Extract the (x, y) coordinate from the center of the cell holding the provided text.  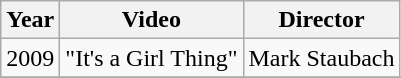
Year (30, 20)
2009 (30, 58)
Mark Staubach (322, 58)
Video (152, 20)
"It's a Girl Thing" (152, 58)
Director (322, 20)
